Return the [X, Y] coordinate for the center point of the cell that contains the specified text.  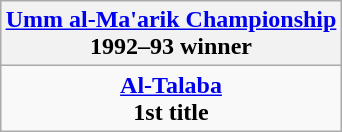
Umm al-Ma'arik Championship1992–93 winner [171, 34]
Al-Talaba1st title [171, 98]
